Determine the (X, Y) coordinate at the center of the cell enclosing the given text.  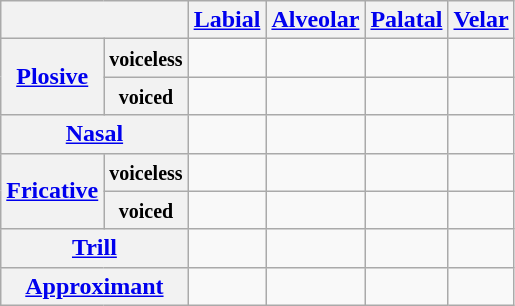
Alveolar (316, 20)
Nasal (94, 134)
Fricative (52, 191)
Approximant (94, 286)
Plosive (52, 77)
Palatal (406, 20)
Labial (227, 20)
Trill (94, 248)
Velar (481, 20)
